Provide the (x, y) coordinate of the cell's center where the given text is located.  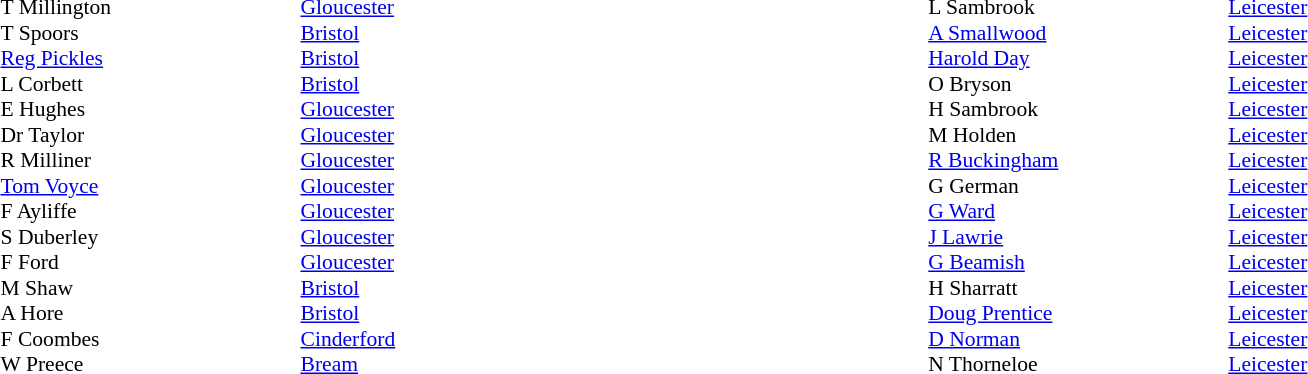
O Bryson (1078, 84)
H Sambrook (1078, 109)
J Lawrie (1078, 237)
F Coombes (150, 339)
T Spoors (150, 33)
E Hughes (150, 109)
Harold Day (1078, 59)
F Ayliffe (150, 211)
Tom Voyce (150, 186)
H Sharratt (1078, 288)
F Ford (150, 263)
L Corbett (150, 84)
R Milliner (150, 161)
Reg Pickles (150, 59)
S Duberley (150, 237)
G Beamish (1078, 263)
G Ward (1078, 211)
M Shaw (150, 288)
Dr Taylor (150, 135)
D Norman (1078, 339)
A Hore (150, 313)
Cinderford (348, 339)
M Holden (1078, 135)
G German (1078, 186)
R Buckingham (1078, 161)
A Smallwood (1078, 33)
Doug Prentice (1078, 313)
